Determine the (x, y) coordinate at the center of the cell enclosing the given text.  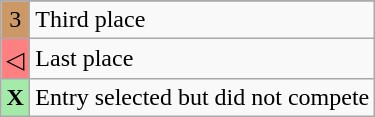
Entry selected but did not compete (202, 97)
3 (16, 20)
◁ (16, 59)
Last place (202, 59)
X (16, 97)
Third place (202, 20)
